Output the (x, y) coordinate of the center of the cell containing the given text.  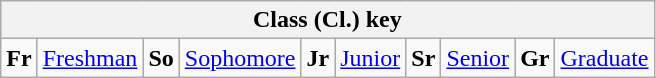
Gr (535, 58)
Graduate (604, 58)
Senior (478, 58)
Class (Cl.) key (328, 20)
So (161, 58)
Freshman (90, 58)
Sophomore (240, 58)
Junior (370, 58)
Jr (318, 58)
Sr (424, 58)
Fr (19, 58)
